Capture the cell that displays the provided text and extract its [x, y] central coordinate. 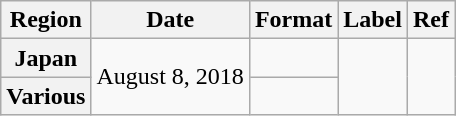
Japan [46, 58]
Ref [430, 20]
Region [46, 20]
Label [373, 20]
Various [46, 96]
Date [170, 20]
Format [293, 20]
August 8, 2018 [170, 77]
